Return the (x, y) coordinate for the center point of the cell that contains the specified text.  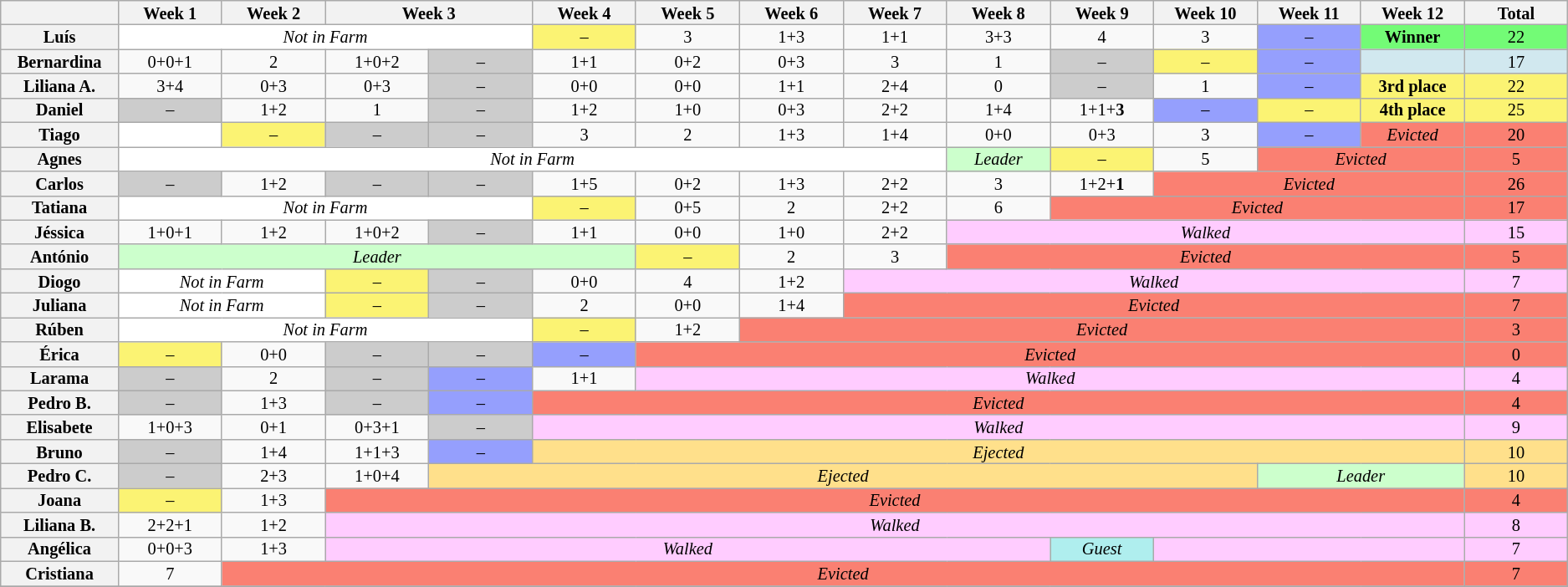
8 (1516, 525)
Joana (60, 500)
0+0+3 (170, 549)
António (60, 256)
0+3+1 (377, 426)
2+2+1 (170, 525)
1+0+1 (170, 232)
Week 3 (429, 12)
Week 5 (687, 12)
Jéssica (60, 232)
0+0+1 (170, 62)
2+4 (895, 85)
2+3 (273, 475)
Juliana (60, 304)
4th place (1412, 110)
0+5 (687, 207)
1+5 (585, 182)
Agnes (60, 159)
Week 10 (1206, 12)
Pedro C. (60, 475)
20 (1516, 134)
Week 6 (791, 12)
Angélica (60, 549)
Week 7 (895, 12)
26 (1516, 182)
3rd place (1412, 85)
1+2+1 (1102, 182)
1+0+4 (377, 475)
Week 1 (170, 12)
6 (999, 207)
Guest (1102, 549)
1+0+3 (170, 426)
Érica (60, 355)
Week 2 (273, 12)
Week 9 (1102, 12)
25 (1516, 110)
Week 11 (1309, 12)
Daniel (60, 110)
3+3 (999, 37)
Week 8 (999, 12)
3+4 (170, 85)
15 (1516, 232)
Tatiana (60, 207)
Pedro B. (60, 403)
Week 12 (1412, 12)
Diogo (60, 281)
Elisabete (60, 426)
Total (1516, 12)
Cristiana (60, 574)
Liliana B. (60, 525)
Week 4 (585, 12)
Bernardina (60, 62)
Tiago (60, 134)
Carlos (60, 182)
0+1 (273, 426)
Bruno (60, 452)
Liliana A. (60, 85)
Winner (1412, 37)
Rúben (60, 329)
Luís (60, 37)
9 (1516, 426)
Larama (60, 378)
